Search for the cell housing the specified text and yield its (X, Y) center coordinate. 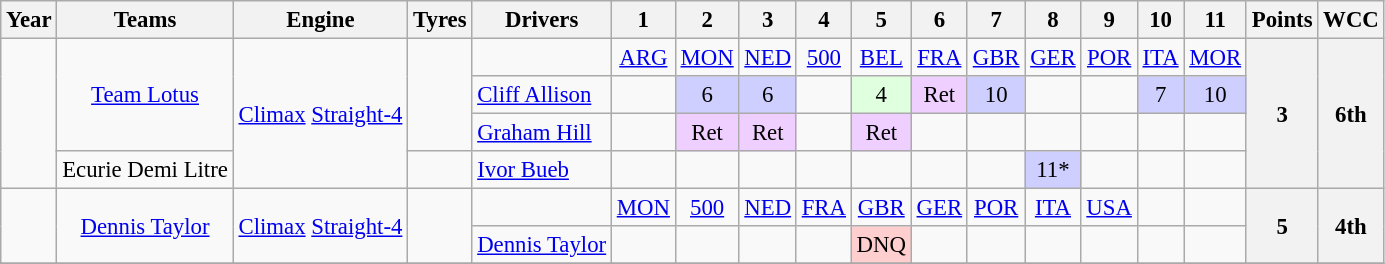
6th (1351, 114)
Tyres (440, 20)
Ivor Bueb (542, 170)
1 (643, 20)
USA (1109, 208)
4th (1351, 226)
Graham Hill (542, 133)
11 (1216, 20)
DNQ (881, 245)
Teams (145, 20)
WCC (1351, 20)
9 (1109, 20)
Points (1282, 20)
MOR (1216, 58)
11* (1053, 170)
Team Lotus (145, 96)
Year (29, 20)
Cliff Allison (542, 95)
2 (707, 20)
Ecurie Demi Litre (145, 170)
BEL (881, 58)
8 (1053, 20)
ARG (643, 58)
Drivers (542, 20)
Engine (320, 20)
